Scan for the cell matching the given text and deliver its (x, y) coordinate at center. 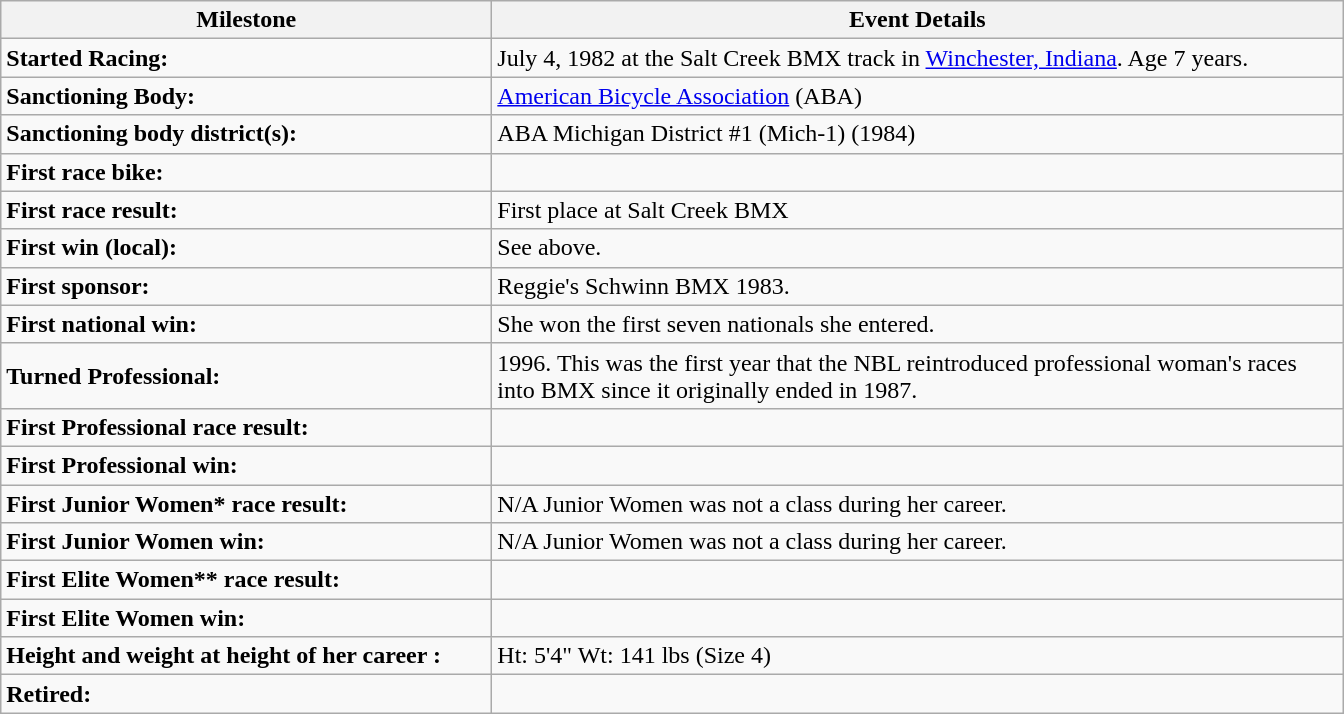
First sponsor: (246, 286)
First Professional race result: (246, 427)
First Junior Women win: (246, 542)
First place at Salt Creek BMX (918, 210)
ABA Michigan District #1 (Mich-1) (1984) (918, 134)
First Junior Women* race result: (246, 503)
Reggie's Schwinn BMX 1983. (918, 286)
Event Details (918, 20)
Retired: (246, 694)
First Elite Women win: (246, 618)
First Elite Women** race result: (246, 580)
July 4, 1982 at the Salt Creek BMX track in Winchester, Indiana. Age 7 years. (918, 58)
Height and weight at height of her career : (246, 656)
Ht: 5'4" Wt: 141 lbs (Size 4) (918, 656)
She won the first seven nationals she entered. (918, 324)
Started Racing: (246, 58)
American Bicycle Association (ABA) (918, 96)
First Professional win: (246, 465)
1996. This was the first year that the NBL reintroduced professional woman's races into BMX since it originally ended in 1987. (918, 376)
First race bike: (246, 172)
Milestone (246, 20)
Sanctioning Body: (246, 96)
First national win: (246, 324)
First win (local): (246, 248)
Sanctioning body district(s): (246, 134)
See above. (918, 248)
Turned Professional: (246, 376)
First race result: (246, 210)
